For the text-containing cell, return its midpoint in (X, Y) coordinate format. 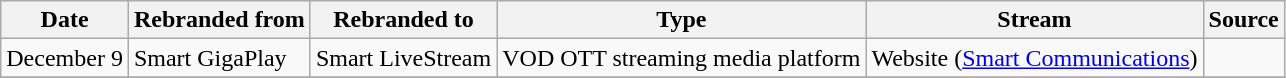
Type (682, 20)
Smart LiveStream (403, 58)
Rebranded from (219, 20)
December 9 (65, 58)
Smart GigaPlay (219, 58)
Stream (1034, 20)
Rebranded to (403, 20)
Source (1244, 20)
VOD OTT streaming media platform (682, 58)
Date (65, 20)
Website (Smart Communications) (1034, 58)
